Capture the cell that displays the provided text and extract its [X, Y] central coordinate. 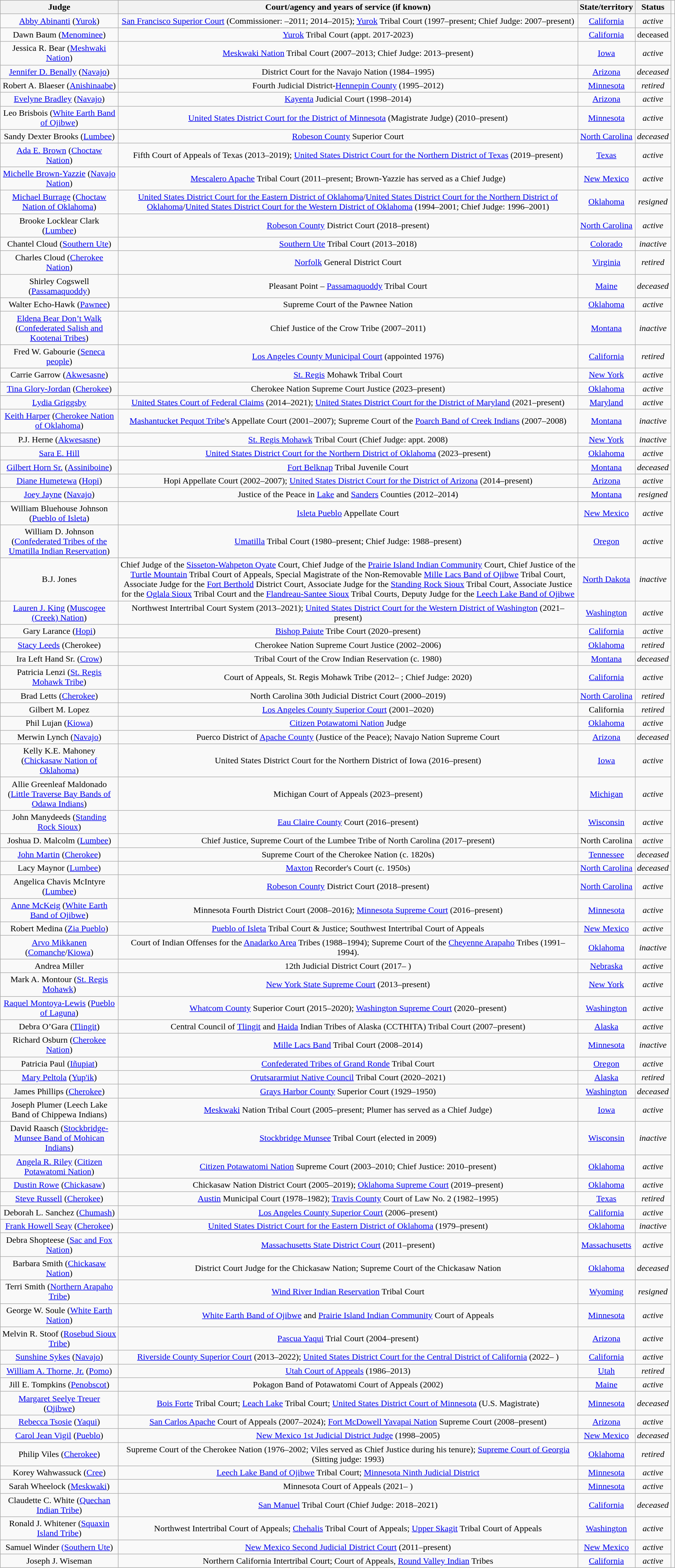
Raquel Montoya-Lewis (Pueblo of Laguna) [59, 1008]
Colorado [606, 244]
Judge [59, 7]
Central Council of Tlingit and Haida Indian Tribes of Alaska (CCTHITA) Tribal Court (2007–present) [348, 1026]
Joshua D. Malcolm (Lumbee) [59, 840]
Gary Larance (Hopi) [59, 631]
Carol Jean Vigil (Pueblo) [59, 1435]
Leo Brisbois (White Earth Band of Ojibwe) [59, 118]
Fort Belknap Tribal Juvenile Court [348, 467]
Abby Abinanti (Yurok) [59, 21]
Claudette C. White (Quechan Indian Tribe) [59, 1505]
Massachusetts [606, 1245]
Northwest Intertribal Court System (2013–2021); United States District Court for the Western District of Washington (2021–present) [348, 613]
Confederated Tribes of Grand Ronde Tribal Court [348, 1064]
Court/agency and years of service (if known) [348, 7]
North Dakota [606, 580]
Michigan [606, 794]
Tribal Court of the Crow Indian Reservation (c. 1980) [348, 659]
Northwest Intertribal Court of Appeals; Chehalis Tribal Court of Appeals; Upper Skagit Tribal Court of Appeals [348, 1529]
St. Regis Mohawk Tribal Court [348, 375]
Dustin Rowe (Chickasaw) [59, 1185]
Melvin R. Stoof (Rosebud Sioux Tribe) [59, 1338]
Allie Greenleaf Maldonado (Little Traverse Bay Bands of Odawa Indians) [59, 794]
Citizen Potawatomi Nation Supreme Court (2003–2010; Chief Justice: 2010–present) [348, 1166]
Sunshine Sykes (Navajo) [59, 1357]
State/territory [606, 7]
Andrea Miller [59, 966]
Pueblo of Isleta Tribal Court & Justice; Southwest Intertribal Court of Appeals [348, 929]
Tina Glory-Jordan (Cherokee) [59, 389]
Utah [606, 1371]
Gilbert Horn Sr. (Assiniboine) [59, 467]
United States District Court for the Northern District of Iowa (2016–present) [348, 760]
Los Angeles County Municipal Court (appointed 1976) [348, 356]
Northern California Intertribal Court; Court of Appeals, Round Valley Indian Tribes [348, 1561]
Joseph J. Wiseman [59, 1561]
Patricia Paul (Iñupiat) [59, 1064]
Austin Municipal Court (1978–1982); Travis County Court of Law No. 2 (1982–1995) [348, 1199]
Sandy Dexter Brooks (Lumbee) [59, 136]
Lacy Maynor (Lumbee) [59, 868]
Chief Justice of the Crow Tribe (2007–2011) [348, 328]
Brooke Locklear Clark (Lumbee) [59, 225]
Terri Smith (Northern Arapaho Tribe) [59, 1291]
Robeson County Superior Court [348, 136]
United States Court of Federal Claims (2014–2021); United States District Court for the District of Maryland (2021–present) [348, 402]
Chief Justice, Supreme Court of the Lumbee Tribe of North Carolina (2017–present) [348, 840]
St. Regis Mohawk Tribal Court (Chief Judge: appt. 2008) [348, 440]
Debra Shopteese (Sac and Fox Nation) [59, 1245]
Anne McKeig (White Earth Band of Ojibwe) [59, 910]
Michigan Court of Appeals (2023–present) [348, 794]
New York State Supreme Court (2013–present) [348, 984]
Steve Russell (Cherokee) [59, 1199]
Carrie Garrow (Akwesasne) [59, 375]
Chantel Cloud (Southern Ute) [59, 244]
New Mexico Second Judicial District Court (2011–present) [348, 1547]
Samuel Winder (Southern Ute) [59, 1547]
New Mexico 1st Judicial District Judge (1998–2005) [348, 1435]
White Earth Band of Ojibwe and Prairie Island Indian Community Court of Appeals [348, 1315]
Dawn Baum (Menominee) [59, 35]
Minnesota Court of Appeals (2021– ) [348, 1487]
Brad Letts (Cherokee) [59, 696]
Jennifer D. Benally (Navajo) [59, 72]
Massachusetts State District Court (2011–present) [348, 1245]
Robert Medina (Zia Pueblo) [59, 929]
Mary Peltola (Yup'ik) [59, 1077]
Michael Burrage (Choctaw Nation of Oklahoma) [59, 202]
William Bluehouse Johnson (Pueblo of Isleta) [59, 513]
Eldena Bear Don’t Walk (Confederated Salish and Kootenai Tribes) [59, 328]
Joey Jayne (Navajo) [59, 494]
James Phillips (Cherokee) [59, 1091]
Pokagon Band of Potawatomi Court of Appeals (2002) [348, 1384]
Sara E. Hill [59, 453]
Riverside County Superior Court (2013–2022); United States District Court for the Central District of California (2022– ) [348, 1357]
Eau Claire County Court (2016–present) [348, 822]
Patricia Lenzi (St. Regis Mohawk Tribe) [59, 677]
Michelle Brown-Yazzie (Navajo Nation) [59, 178]
Minnesota Fourth District Court (2008–2016); Minnesota Supreme Court (2016–present) [348, 910]
Debra O’Gara (Tlingit) [59, 1026]
Jill E. Tompkins (Penobscot) [59, 1384]
Cherokee Nation Supreme Court Justice (2002–2006) [348, 645]
Pascua Yaqui Trial Court (2004–present) [348, 1338]
United States District Court for the Eastern District of Oklahoma (1979–present) [348, 1226]
Wind River Indian Reservation Tribal Court [348, 1291]
Stacy Leeds (Cherokee) [59, 645]
Justice of the Peace in Lake and Sanders Counties (2012–2014) [348, 494]
Bishop Paiute Tribe Court (2020–present) [348, 631]
Isleta Pueblo Appellate Court [348, 513]
Supreme Court of the Pawnee Nation [348, 305]
Grays Harbor County Superior Court (1929–1950) [348, 1091]
Los Angeles County Superior Court (2006–present) [348, 1213]
Diane Humetewa (Hopi) [59, 481]
Leech Lake Band of Ojibwe Tribal Court; Minnesota Ninth Judicial District [348, 1473]
Supreme Court of the Cherokee Nation (c. 1820s) [348, 854]
Fifth Court of Appeals of Texas (2013–2019); United States District Court for the Northern District of Texas (2019–present) [348, 155]
Mille Lacs Band Tribal Court (2008–2014) [348, 1045]
United States District Court for the District of Minnesota (Magistrate Judge) (2010–present) [348, 118]
Kelly K.E. Mahoney (Chickasaw Nation of Oklahoma) [59, 760]
Rebecca Tsosie (Yaqui) [59, 1422]
Maryland [606, 402]
Los Angeles County Superior Court (2001–2020) [348, 710]
Umatilla Tribal Court (1980–present; Chief Judge: 1988–present) [348, 542]
Fred W. Gabourie (Seneca people) [59, 356]
Cherokee Nation Supreme Court Justice (2023–present) [348, 389]
San Manuel Tribal Court (Chief Judge: 2018–2021) [348, 1505]
Wyoming [606, 1291]
Chickasaw Nation District Court (2005–2019); Oklahoma Supreme Court (2019–present) [348, 1185]
Utah Court of Appeals (1986–2013) [348, 1371]
Philip Viles (Cherokee) [59, 1454]
Maxton Recorder's Court (c. 1950s) [348, 868]
William D. Johnson (Confederated Tribes of the Umatilla Indian Reservation) [59, 542]
Citizen Potawatomi Nation Judge [348, 723]
Meskwaki Nation Tribal Court (2005–present; Plumer has served as a Chief Judge) [348, 1110]
Margaret Seelye Treuer (Ojibwe) [59, 1403]
Ira Left Hand Sr. (Crow) [59, 659]
District Court Judge for the Chickasaw Nation; Supreme Court of the Chickasaw Nation [348, 1268]
Yurok Tribal Court (appt. 2017-2023) [348, 35]
Tennessee [606, 854]
Shirley Cogswell (Passamaquoddy) [59, 286]
Mashantucket Pequot Tribe's Appellate Court (2001–2007); Supreme Court of the Poarch Band of Creek Indians (2007–2008) [348, 421]
Puerco District of Apache County (Justice of the Peace); Navajo Nation Supreme Court [348, 737]
Merwin Lynch (Navajo) [59, 737]
Virginia [606, 262]
Norfolk General District Court [348, 262]
Charles Cloud (Cherokee Nation) [59, 262]
Walter Echo-Hawk (Pawnee) [59, 305]
Lydia Griggsby [59, 402]
Lauren J. King (Muscogee (Creek) Nation) [59, 613]
Mark A. Montour (St. Regis Mohawk) [59, 984]
Gilbert M. Lopez [59, 710]
Jessica R. Bear (Meshwaki Nation) [59, 53]
Phil Lujan (Kiowa) [59, 723]
Ada E. Brown (Choctaw Nation) [59, 155]
Ronald J. Whitener (Squaxin Island Tribe) [59, 1529]
Keith Harper (Cherokee Nation of Oklahoma) [59, 421]
San Francisco Superior Court (Commissioner: –2011; 2014–2015); Yurok Tribal Court (1997–present; Chief Judge: 2007–present) [348, 21]
John Martin (Cherokee) [59, 854]
Joseph Plumer (Leech Lake Band of Chippewa Indians) [59, 1110]
William A. Thorne, Jr. (Pomo) [59, 1371]
Status [653, 7]
Court of Indian Offenses for the Anadarko Area Tribes (1988–1994); Supreme Court of the Cheyenne Arapaho Tribes (1991–1994). [348, 948]
Angela R. Riley (Citizen Potawatomi Nation) [59, 1166]
San Carlos Apache Court of Appeals (2007–2024); Fort McDowell Yavapai Nation Supreme Court (2008–present) [348, 1422]
B.J. Jones [59, 580]
United States District Court for the Northern District of Oklahoma (2023–present) [348, 453]
David Raasch (Stockbridge-Munsee Band of Mohican Indians) [59, 1138]
George W. Soule (White Earth Nation) [59, 1315]
Whatcom County Superior Court (2015–2020); Washington Supreme Court (2020–present) [348, 1008]
District Court for the Navajo Nation (1984–1995) [348, 72]
Frank Howell Seay (Cherokee) [59, 1226]
12th Judicial District Court (2017– ) [348, 966]
Mescalero Apache Tribal Court (2011–present; Brown-Yazzie has served as a Chief Judge) [348, 178]
Sarah Wheelock (Meskwaki) [59, 1487]
Richard Osburn (Cherokee Nation) [59, 1045]
Hopi Appellate Court (2002–2007); United States District Court for the District of Arizona (2014–present) [348, 481]
Court of Appeals, St. Regis Mohawk Tribe (2012– ; Chief Judge: 2020) [348, 677]
Arvo Mikkanen (Comanche/Kiowa) [59, 948]
Angelica Chavis McIntyre (Lumbee) [59, 887]
P.J. Herne (Akwesasne) [59, 440]
Korey Wahwassuck (Cree) [59, 1473]
Southern Ute Tribal Court (2013–2018) [348, 244]
Orutsararmiut Native Council Tribal Court (2020–2021) [348, 1077]
Supreme Court of the Cherokee Nation (1976–2002; Viles served as Chief Justice during his tenure); Supreme Court of Georgia (Sitting judge: 1993) [348, 1454]
Meskwaki Nation Tribal Court (2007–2013; Chief Judge: 2013–present) [348, 53]
Bois Forte Tribal Court; Leach Lake Tribal Court; United States District Court of Minnesota (U.S. Magistrate) [348, 1403]
Barbara Smith (Chickasaw Nation) [59, 1268]
Kayenta Judicial Court (1998–2014) [348, 99]
Deborah L. Sanchez (Chumash) [59, 1213]
Evelyne Bradley (Navajo) [59, 99]
John Manydeeds (Standing Rock Sioux) [59, 822]
Robert A. Blaeser (Anishinaabe) [59, 85]
Nebraska [606, 966]
North Carolina 30th Judicial District Court (2000–2019) [348, 696]
Stockbridge Munsee Tribal Court (elected in 2009) [348, 1138]
Fourth Judicial District-Hennepin County (1995–2012) [348, 85]
Pleasant Point – Passamaquoddy Tribal Court [348, 286]
